From the cell containing the given text, extract its center point as [x, y] coordinate. 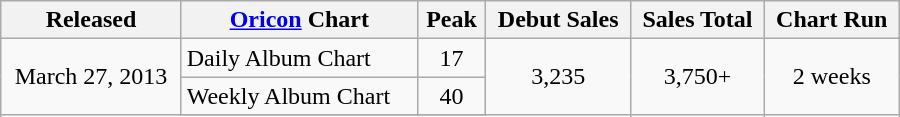
Released [91, 20]
17 [452, 58]
3,235 [558, 77]
3,750+ [698, 77]
40 [452, 96]
Debut Sales [558, 20]
March 27, 2013 [91, 77]
Peak [452, 20]
Sales Total [698, 20]
Daily Album Chart [299, 58]
2 weeks [832, 77]
Oricon Chart [299, 20]
Chart Run [832, 20]
Weekly Album Chart [299, 96]
